Pinpoint the cell where the given text exists, returning its [x, y] midpoint coordinate. 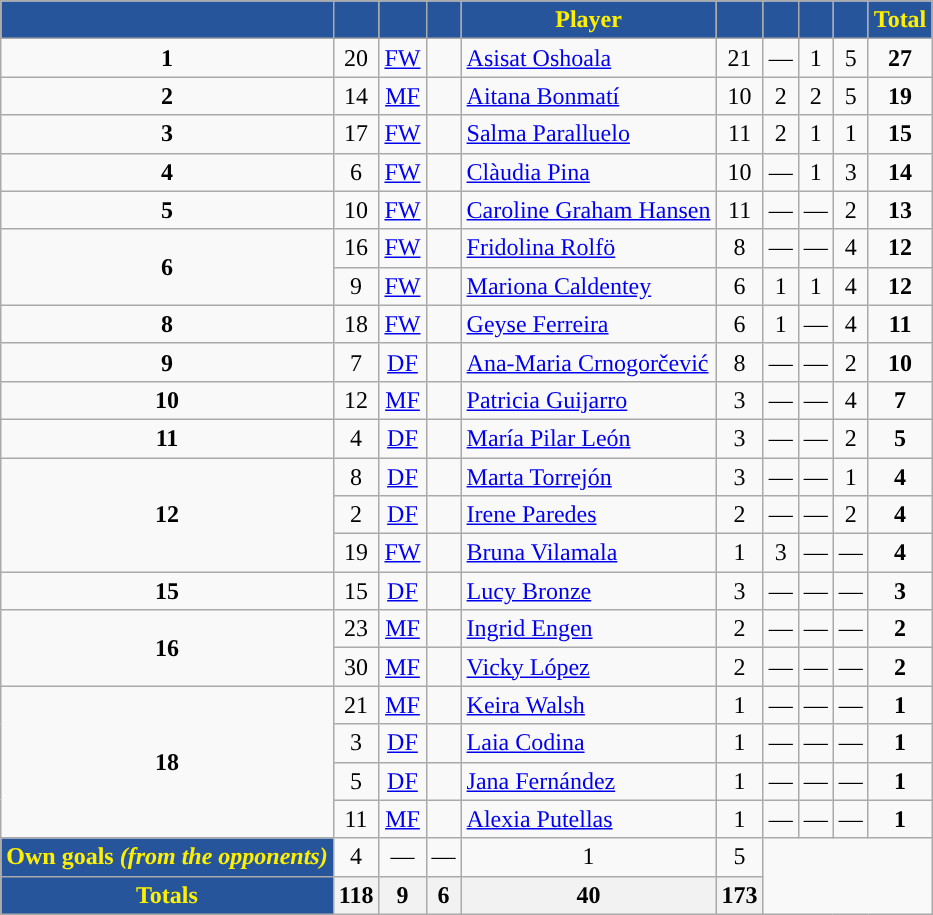
María Pilar León [588, 438]
173 [740, 895]
Totals [167, 895]
Geyse Ferreira [588, 324]
Fridolina Rolfö [588, 248]
Total [900, 20]
Vicky López [588, 667]
Ingrid Engen [588, 629]
40 [588, 895]
Ana-Maria Crnogorčević [588, 362]
Caroline Graham Hansen [588, 210]
Salma Paralluelo [588, 134]
Jana Fernández [588, 781]
Asisat Oshoala [588, 58]
Laia Codina [588, 743]
Aitana Bonmatí [588, 96]
27 [900, 58]
20 [356, 58]
118 [356, 895]
Mariona Caldentey [588, 286]
Lucy Bronze [588, 591]
23 [356, 629]
17 [356, 134]
Irene Paredes [588, 515]
Bruna Vilamala [588, 553]
Alexia Putellas [588, 819]
13 [900, 210]
Clàudia Pina [588, 172]
Player [588, 20]
Keira Walsh [588, 705]
Patricia Guijarro [588, 400]
Own goals (from the opponents) [167, 857]
30 [356, 667]
Marta Torrejón [588, 477]
